Capture the cell that displays the provided text and extract its [x, y] central coordinate. 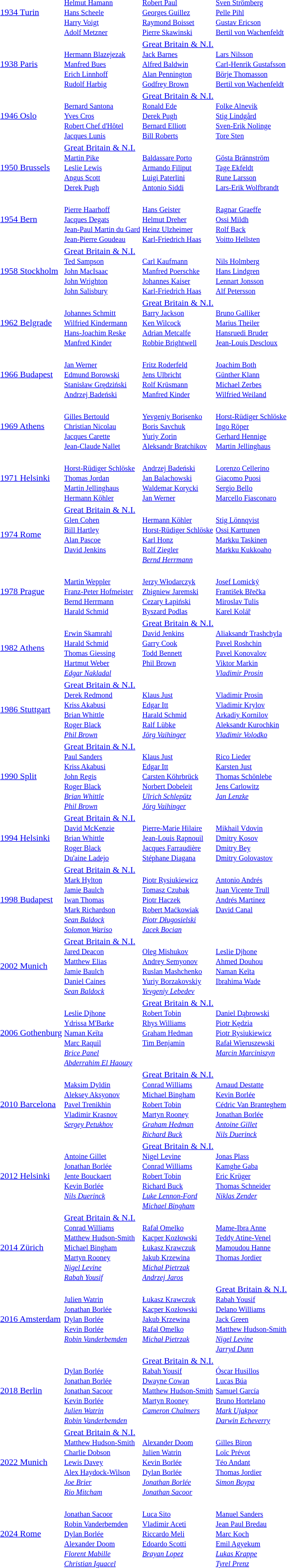
Julien WatrinJonathan BorléeDylan BorléeKevin BorléeRobin Vanderbemden [102, 1319]
Maksim DyldinAleksey AksyonovPavel TrenikhinVladimir KrasnovSergey Petukhov [102, 1104]
Leslie DjhoneYdrissa M'BarkeNaman KeïtaMarc RaquilBrice PanelAbderrahim El Haouzy [102, 1033]
Erwin SkamrahlHarald SchmidThomas GiessingHartmut WeberEdgar Nakladal [102, 648]
Hans GeisterHelmut DreherHeinz UlzheimerKarl-Friedrich Haas [178, 219]
Great Britain & N.I.Conrad WilliamsMichael BinghamRobert TobinMartyn RooneyGraham HedmanRichard Buck [178, 1104]
Martin WepplerFranz-Peter HofmeisterBernd HerrmannHarald Schmid [102, 591]
Great Britain & N.I.Derek RedmondKriss AkabusiBrian WhittleRoger BlackPhil Brown [102, 710]
Great Britain & N.I.Conrad WilliamsMatthew Hudson-SmithMichael BinghamMartyn RooneyNigel LevineRabah Yousif [102, 1247]
Great Britain & N.I.Robert TobinRhys WilliamsGraham HedmanTim Benjamin [178, 1033]
Klaus JustEdgar IttHarald SchmidRalf LübkeJörg Vaihinger [178, 710]
Andrzej BadeńskiJan BalachowskiWaldemar KoryckiJan Werner [178, 478]
Johannes SchmittWilfried KindermannHans-Joachim ReskeManfred Kinder [102, 323]
Great Britain & N.I.Ted SampsonJohn MacIsaacJohn WrightonJohn Salisbury [102, 271]
Rafał OmelkoKacper KozłowskiŁukasz KrawczukJakub KrzewinaMichał PietrzakAndrzej Jaros [178, 1247]
Great Britain & N.I.Mark HyltonJamie BaulchIwan ThomasMark RichardsonSean BaldockSolomon Wariso [102, 899]
Dylan BorléeJonathan BorléeJonathan SacoorKevin BorléeJulien WatrinRobin Vanderbemden [102, 1390]
Baldassare PortoArmando FiliputLuigi PaterliniAntonio Siddi [178, 167]
Great Britain & N.I.Barry JacksonKen WilcockAdrian MetcalfeRobbie Brightwell [178, 323]
Hermann BlazejezakManfred BuesErich LinnhoffRudolf Harbig [102, 64]
Hermann KöhlerHorst-Rüdiger SchlöskeKarl HonzRolf ZieglerBernd Herrmann [178, 534]
Jan WernerEdmund BorowskiStanisław GrędzińskiAndrzej Badeński [102, 374]
Yevgeniy BorisenkoBoris SavchukYuriy ZorinAleksandr Bratchikov [178, 426]
Great Britain & N.I.Matthew Hudson-SmithCharlie DobsonLewis DaveyAlex Haydock-WilsonJoe BrierRio Mitcham [102, 1462]
Great Britain & N.I.Rabah YousifDwayne CowanMatthew Hudson-SmithMartyn RooneyCameron Chalmers [178, 1390]
Great Britain & N.I.Nigel LevineConrad WilliamsRobert TobinRichard BuckLuke Lennon-FordMichael Bingham [178, 1176]
Łukasz KrawczukKacper KozłowskiJakub KrzewinaRafał OmelkoMichał Pietrzak [178, 1319]
Great Britain & N.I.Glen CohenBill HartleyAlan PascoeDavid Jenkins [102, 534]
Great Britain & N.I.Jack BarnesAlfred BaldwinAlan PenningtonGodfrey Brown [178, 64]
Great Britain & N.I.David McKenzieBrian WhittleRoger BlackDu'aine Ladejo [102, 838]
Fritz RoderfeldJens UlbrichtRolf KrüsmannManfred Kinder [178, 374]
Antoine GilletJonathan BorléeJente BouckaertKevin BorléeNils Duerinck [102, 1176]
Bernard SantonaYves CrosRobert Chef d'HôtelJacques Lunis [102, 116]
Jerzy WłodarczykZbigniew JaremskiCezary ŁapińskiRyszard Podlas [178, 591]
Oleg MishukovAndrey SemyonovRuslan MashchenkoYuriy BorzakovskiyYevgeniy Lebedev [178, 966]
Great Britain & N.I.Ronald EdeDerek PughBernard ElliottBill Roberts [178, 116]
Gilles BertouldChristian NicolauJacques CaretteJean-Claude Nallet [102, 426]
Carl KaufmannManfred PoerschkeJohannes KaiserKarl-Friedrich Haas [178, 271]
Great Britain & N.I.David JenkinsGarry CookTodd BennettPhil Brown [178, 648]
Piotr RysiukiewiczTomasz CzubakPiotr HaczekRobert MaćkowiakPiotr DługosielskiJacek Bocian [178, 899]
Pierre HaarhoffJacques DegatsJean-Paul Martin du GardJean-Pierre Goudeau [102, 219]
Great Britain & N.I.Paul SandersKriss AkabusiJohn RegisRoger BlackBrian WhittlePhil Brown [102, 776]
Klaus JustEdgar IttCarsten KöhrbrückNorbert DobeleitUlrich SchlepützJörg Vaihinger [178, 776]
Horst-Rüdiger SchlöskeThomas JordanMartin JellinghausHermann Köhler [102, 478]
Alexander DoomJulien WatrinKevin BorléeDylan BorléeJonathan BorléeJonathan Sacoor [178, 1462]
Great Britain & N.I.Martin PikeLeslie LewisAngus ScottDerek Pugh [102, 167]
Great Britain & N.I.Jared DeaconMatthew EliasJamie BaulchDaniel CainesSean Baldock [102, 966]
Pierre-Marie HilaireJean-Louis RapnouilJacques FarraudièreStéphane Diagana [178, 838]
